Provide the (x, y) coordinate of the cell's center where the given text is located.  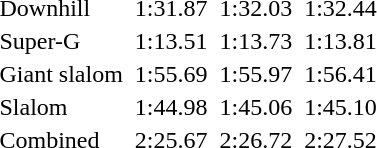
1:44.98 (171, 107)
1:13.73 (256, 41)
1:13.51 (171, 41)
1:55.69 (171, 74)
1:55.97 (256, 74)
1:45.06 (256, 107)
